Provide the [x, y] coordinate of the cell's center where the given text is located.  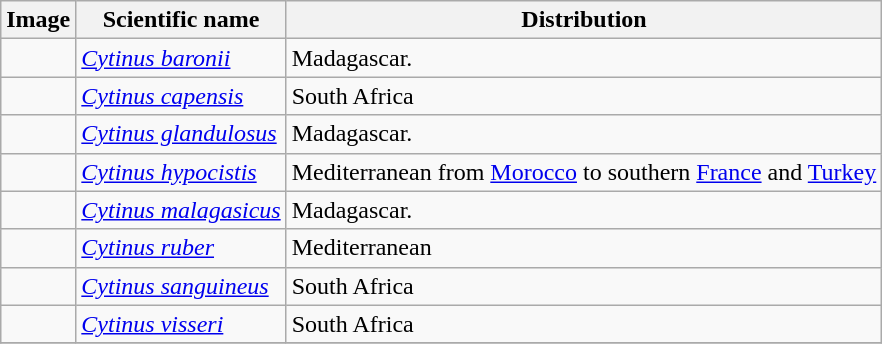
Cytinus ruber [181, 248]
Mediterranean from Morocco to southern France and Turkey [584, 172]
Mediterranean [584, 248]
Cytinus malagasicus [181, 210]
Cytinus baronii [181, 58]
Cytinus hypocistis [181, 172]
Cytinus sanguineus [181, 286]
Image [38, 20]
Distribution [584, 20]
Cytinus visseri [181, 324]
Cytinus capensis [181, 96]
Scientific name [181, 20]
Cytinus glandulosus [181, 134]
